Identify which cell holds the provided text, then report its [X, Y] central coordinate. 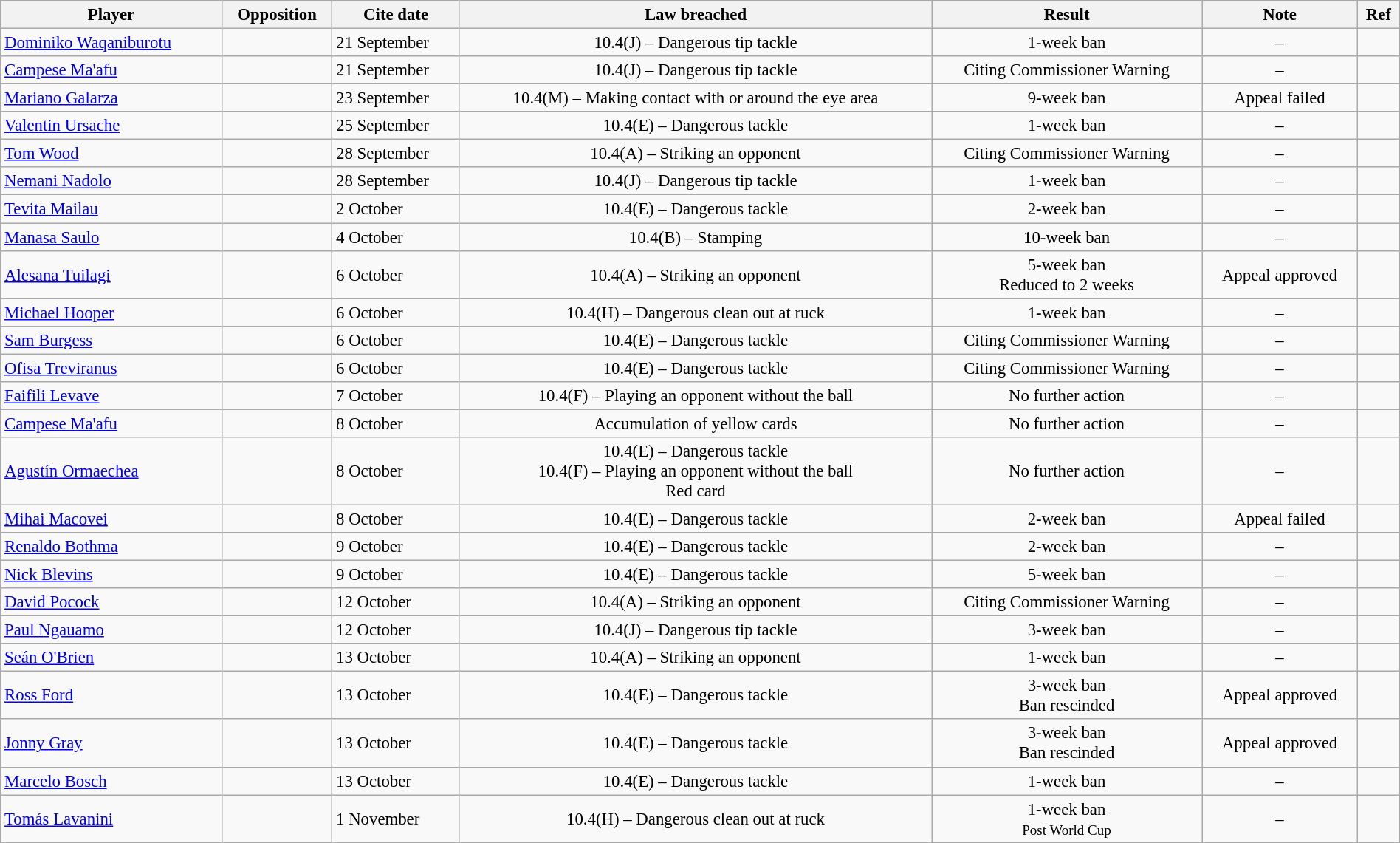
23 September [396, 98]
5-week ban [1067, 575]
Ross Ford [111, 696]
Paul Ngauamo [111, 630]
Nemani Nadolo [111, 181]
Faifili Levave [111, 396]
Dominiko Waqaniburotu [111, 43]
Result [1067, 15]
4 October [396, 237]
1-week banPost World Cup [1067, 819]
Ref [1379, 15]
Mariano Galarza [111, 98]
Manasa Saulo [111, 237]
1 November [396, 819]
Marcelo Bosch [111, 781]
Tomás Lavanini [111, 819]
David Pocock [111, 602]
Seán O'Brien [111, 658]
2 October [396, 209]
3-week ban [1067, 630]
10.4(M) – Making contact with or around the eye area [696, 98]
Law breached [696, 15]
Ofisa Treviranus [111, 368]
10.4(F) – Playing an opponent without the ball [696, 396]
Nick Blevins [111, 575]
Note [1280, 15]
Mihai Macovei [111, 519]
Valentin Ursache [111, 126]
Accumulation of yellow cards [696, 423]
25 September [396, 126]
Sam Burgess [111, 340]
Opposition [277, 15]
Renaldo Bothma [111, 547]
Michael Hooper [111, 313]
Alesana Tuilagi [111, 275]
Tevita Mailau [111, 209]
Cite date [396, 15]
Player [111, 15]
10.4(E) – Dangerous tackle10.4(F) – Playing an opponent without the ballRed card [696, 471]
9-week ban [1067, 98]
7 October [396, 396]
10-week ban [1067, 237]
Agustín Ormaechea [111, 471]
5-week banReduced to 2 weeks [1067, 275]
10.4(B) – Stamping [696, 237]
Jonny Gray [111, 743]
Tom Wood [111, 154]
